Find where the given text appears and provide that cell's center as (x, y) coordinate. 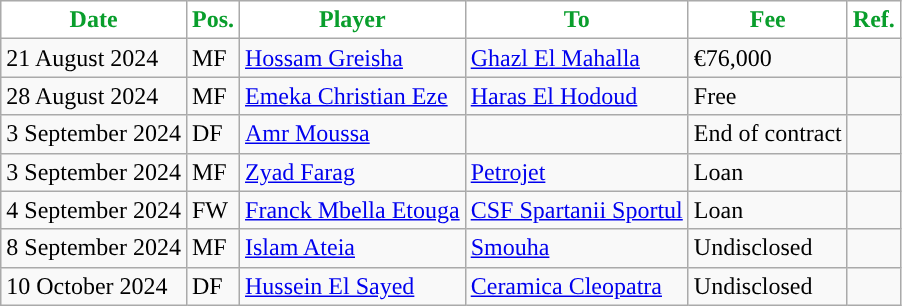
Franck Mbella Etouga (353, 210)
Fee (768, 20)
€76,000 (768, 58)
10 October 2024 (94, 286)
Ghazl El Mahalla (576, 58)
Date (94, 20)
28 August 2024 (94, 96)
8 September 2024 (94, 248)
FW (212, 210)
Pos. (212, 20)
Ref. (874, 20)
End of contract (768, 134)
Hossam Greisha (353, 58)
21 August 2024 (94, 58)
Free (768, 96)
Player (353, 20)
Islam Ateia (353, 248)
Smouha (576, 248)
Ceramica Cleopatra (576, 286)
Petrojet (576, 172)
To (576, 20)
4 September 2024 (94, 210)
Zyad Farag (353, 172)
Amr Moussa (353, 134)
Haras El Hodoud (576, 96)
CSF Spartanii Sportul (576, 210)
Hussein El Sayed (353, 286)
Emeka Christian Eze (353, 96)
